Pinpoint the cell where the given text exists, returning its [X, Y] midpoint coordinate. 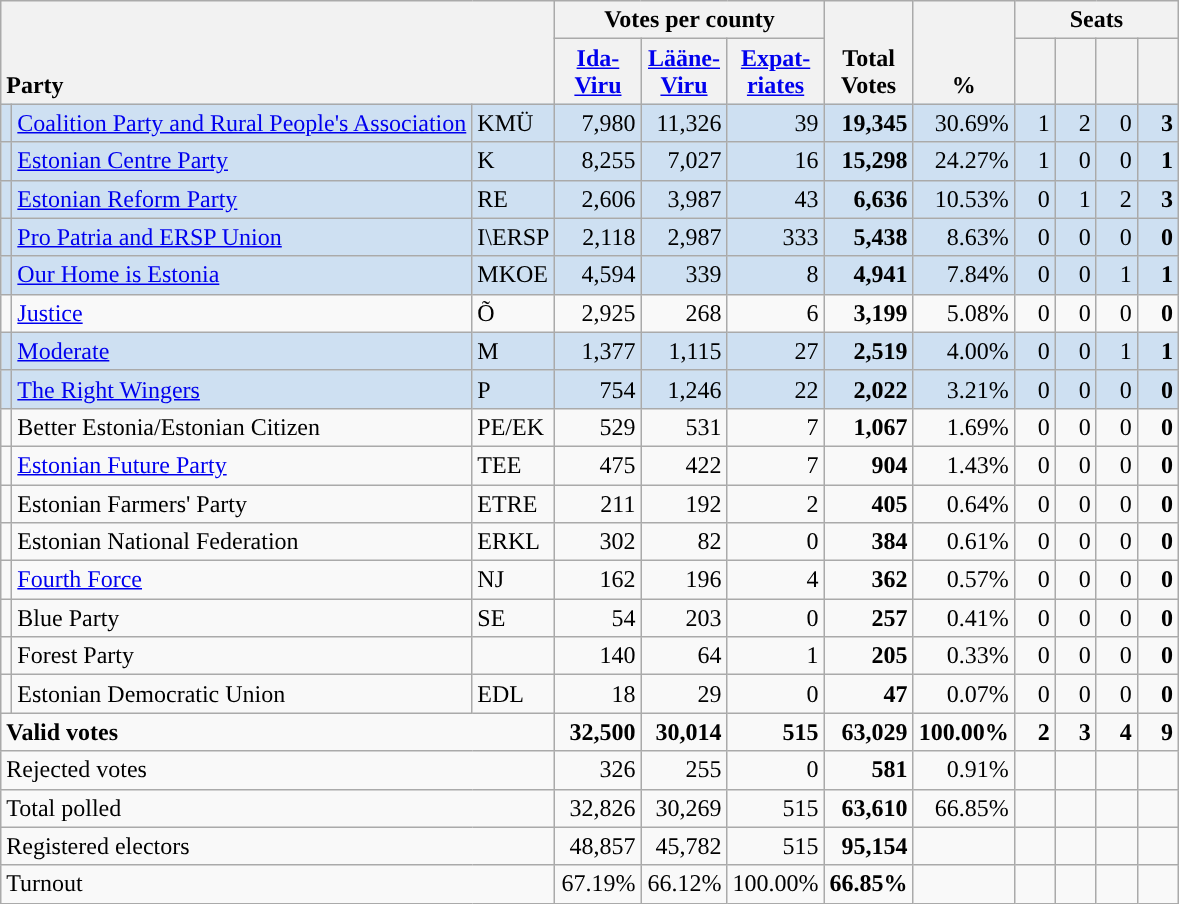
I\ERSP [514, 237]
8 [776, 275]
63,610 [868, 808]
30,014 [684, 732]
1.43% [964, 465]
140 [598, 656]
162 [598, 580]
22 [776, 389]
268 [684, 313]
1,377 [598, 351]
Our Home is Estonia [242, 275]
3,199 [868, 313]
0.64% [964, 503]
Fourth Force [242, 580]
43 [776, 199]
384 [868, 542]
7.84% [964, 275]
Blue Party [242, 618]
Forest Party [242, 656]
205 [868, 656]
Justice [242, 313]
8,255 [598, 161]
MKOE [514, 275]
0.41% [964, 618]
2,925 [598, 313]
Expat- riates [776, 72]
4,594 [598, 275]
30,269 [684, 808]
203 [684, 618]
3,987 [684, 199]
KMÜ [514, 123]
2,606 [598, 199]
32,826 [598, 808]
63,029 [868, 732]
Coalition Party and Rural People's Association [242, 123]
Estonian Democratic Union [242, 694]
0.07% [964, 694]
255 [684, 770]
EDL [514, 694]
Better Estonia/Estonian Citizen [242, 427]
RE [514, 199]
ETRE [514, 503]
PE/EK [514, 427]
Moderate [242, 351]
The Right Wingers [242, 389]
M [514, 351]
Estonian Centre Party [242, 161]
531 [684, 427]
5.08% [964, 313]
30.69% [964, 123]
18 [598, 694]
16 [776, 161]
211 [598, 503]
6 [776, 313]
29 [684, 694]
2,118 [598, 237]
192 [684, 503]
362 [868, 580]
% [964, 52]
82 [684, 542]
4.00% [964, 351]
196 [684, 580]
10.53% [964, 199]
67.19% [598, 884]
Rejected votes [278, 770]
64 [684, 656]
47 [868, 694]
2,987 [684, 237]
27 [776, 351]
Seats [1096, 20]
Ida- Viru [598, 72]
8.63% [964, 237]
1,115 [684, 351]
0.57% [964, 580]
Lääne- Viru [684, 72]
48,857 [598, 846]
95,154 [868, 846]
339 [684, 275]
581 [868, 770]
11,326 [684, 123]
Estonian Farmers' Party [242, 503]
K [514, 161]
0.33% [964, 656]
15,298 [868, 161]
54 [598, 618]
NJ [514, 580]
1,246 [684, 389]
904 [868, 465]
326 [598, 770]
Votes per county [690, 20]
Total Votes [868, 52]
P [514, 389]
333 [776, 237]
1.69% [964, 427]
302 [598, 542]
Turnout [278, 884]
Party [278, 52]
422 [684, 465]
4,941 [868, 275]
6,636 [868, 199]
529 [598, 427]
SE [514, 618]
Õ [514, 313]
32,500 [598, 732]
Estonian Reform Party [242, 199]
39 [776, 123]
Estonian Future Party [242, 465]
Total polled [278, 808]
1,067 [868, 427]
0.91% [964, 770]
Registered electors [278, 846]
9 [1158, 732]
7,027 [684, 161]
Estonian National Federation [242, 542]
ERKL [514, 542]
TEE [514, 465]
45,782 [684, 846]
66.12% [684, 884]
2,022 [868, 389]
5,438 [868, 237]
754 [598, 389]
475 [598, 465]
0.61% [964, 542]
3.21% [964, 389]
257 [868, 618]
2,519 [868, 351]
Pro Patria and ERSP Union [242, 237]
24.27% [964, 161]
Valid votes [278, 732]
19,345 [868, 123]
7,980 [598, 123]
405 [868, 503]
